Return (X, Y) of the center of cell containing provided text 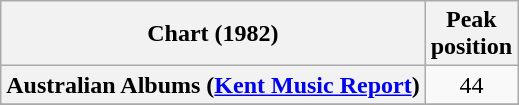
Australian Albums (Kent Music Report) (213, 85)
Chart (1982) (213, 34)
44 (471, 85)
Peakposition (471, 34)
